Capture the cell that displays the provided text and extract its (x, y) central coordinate. 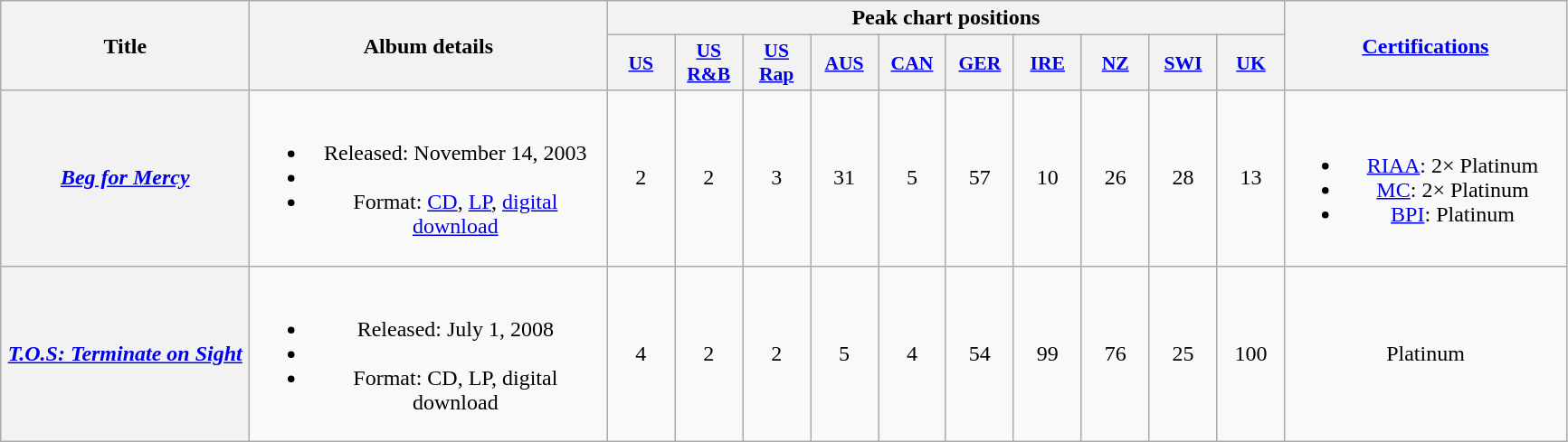
Album details (429, 45)
CAN (912, 63)
UK (1250, 63)
NZ (1115, 63)
GER (979, 63)
31 (845, 178)
57 (979, 178)
IRE (1048, 63)
3 (776, 178)
Certifications (1426, 45)
T.O.S: Terminate on Sight (125, 353)
AUS (845, 63)
Released: November 14, 2003Format: CD, LP, digital download (429, 178)
USR&B (709, 63)
Peak chart positions (946, 18)
Title (125, 45)
Released: July 1, 2008Format: CD, LP, digital download (429, 353)
SWI (1183, 63)
100 (1250, 353)
13 (1250, 178)
Beg for Mercy (125, 178)
28 (1183, 178)
Platinum (1426, 353)
25 (1183, 353)
10 (1048, 178)
99 (1048, 353)
76 (1115, 353)
54 (979, 353)
RIAA: 2× PlatinumMC: 2× PlatinumBPI: Platinum (1426, 178)
26 (1115, 178)
USRap (776, 63)
US (641, 63)
